Search for the cell housing the specified text and yield its (x, y) center coordinate. 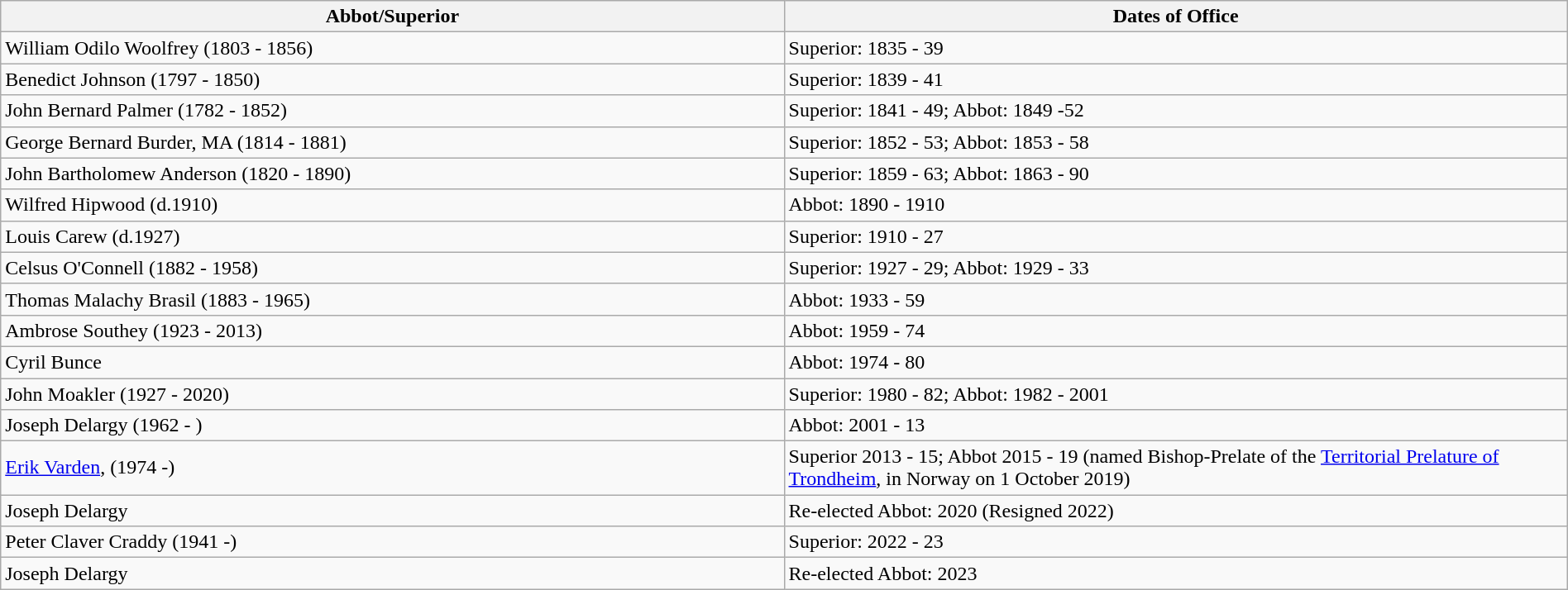
John Bernard Palmer (1782 - 1852) (392, 111)
Dates of Office (1176, 17)
Erik Varden, (1974 -) (392, 468)
Superior: 1910 - 27 (1176, 236)
Ambrose Southey (1923 - 2013) (392, 331)
Superior: 1841 - 49; Abbot: 1849 -52 (1176, 111)
Peter Claver Craddy (1941 -) (392, 542)
Superior: 1859 - 63; Abbot: 1863 - 90 (1176, 174)
Superior: 2022 - 23 (1176, 542)
Wilfred Hipwood (d.1910) (392, 205)
Abbot: 1959 - 74 (1176, 331)
Abbot: 1933 - 59 (1176, 299)
Re-elected Abbot: 2020 (Resigned 2022) (1176, 511)
Superior: 1927 - 29; Abbot: 1929 - 33 (1176, 268)
Superior: 1835 - 39 (1176, 48)
Abbot/Superior (392, 17)
George Bernard Burder, MA (1814 - 1881) (392, 142)
Abbot: 1890 - 1910 (1176, 205)
John Bartholomew Anderson (1820 - 1890) (392, 174)
Superior 2013 - 15; Abbot 2015 - 19 (named Bishop-Prelate of the Territorial Prelature of Trondheim, in Norway on 1 October 2019) (1176, 468)
Joseph Delargy (1962 - ) (392, 426)
John Moakler (1927 - 2020) (392, 394)
Thomas Malachy Brasil (1883 - 1965) (392, 299)
Superior: 1980 - 82; Abbot: 1982 - 2001 (1176, 394)
Cyril Bunce (392, 362)
Superior: 1839 - 41 (1176, 79)
William Odilo Woolfrey (1803 - 1856) (392, 48)
Louis Carew (d.1927) (392, 236)
Re-elected Abbot: 2023 (1176, 573)
Abbot: 2001 - 13 (1176, 426)
Benedict Johnson (1797 - 1850) (392, 79)
Abbot: 1974 - 80 (1176, 362)
Superior: 1852 - 53; Abbot: 1853 - 58 (1176, 142)
Celsus O'Connell (1882 - 1958) (392, 268)
